Provide the (x, y) coordinate of the cell's center where the given text is located.  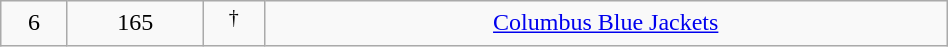
165 (135, 24)
Columbus Blue Jackets (606, 24)
† (234, 24)
6 (34, 24)
